Pinpoint the cell where the given text exists, returning its [x, y] midpoint coordinate. 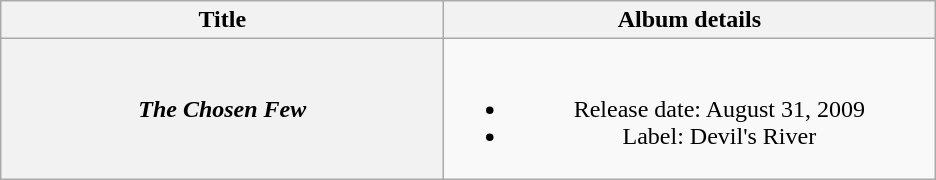
Release date: August 31, 2009Label: Devil's River [690, 109]
Album details [690, 20]
The Chosen Few [222, 109]
Title [222, 20]
